Find where the given text appears and provide that cell's center as (X, Y) coordinate. 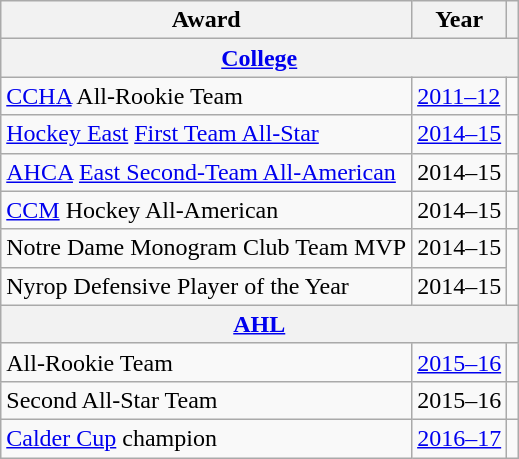
CCM Hockey All-American (206, 210)
Second All-Star Team (206, 400)
CCHA All-Rookie Team (206, 96)
College (260, 58)
Hockey East First Team All-Star (206, 134)
Notre Dame Monogram Club Team MVP (206, 248)
Nyrop Defensive Player of the Year (206, 286)
All-Rookie Team (206, 362)
Calder Cup champion (206, 438)
Year (460, 20)
AHCA East Second-Team All-American (206, 172)
AHL (260, 324)
Award (206, 20)
2011–12 (460, 96)
2016–17 (460, 438)
